Search for the cell housing the specified text and yield its (x, y) center coordinate. 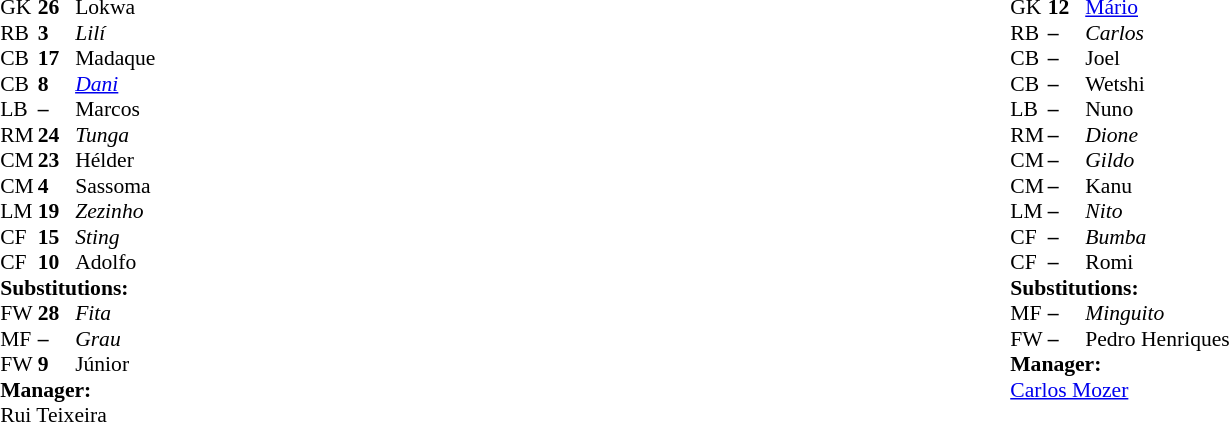
Pedro Henriques (1157, 339)
Bumba (1157, 237)
28 (57, 313)
9 (57, 365)
Gildo (1157, 161)
19 (57, 211)
23 (57, 161)
15 (57, 237)
Nuno (1157, 109)
Wetshi (1157, 84)
Fita (115, 313)
Marcos (115, 109)
8 (57, 84)
Grau (115, 339)
Carlos Mozer (1120, 390)
Joel (1157, 59)
Romi (1157, 263)
Lilí (115, 33)
Minguito (1157, 313)
Dani (115, 84)
Tunga (115, 135)
Kanu (1157, 186)
3 (57, 33)
24 (57, 135)
Adolfo (115, 263)
Carlos (1157, 33)
Nito (1157, 211)
Zezinho (115, 211)
Dione (1157, 135)
4 (57, 186)
Madaque (115, 59)
Sting (115, 237)
Hélder (115, 161)
17 (57, 59)
Sassoma (115, 186)
Júnior (115, 365)
10 (57, 263)
